Output the [X, Y] coordinate of the center of the cell containing the given text.  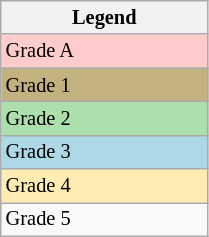
Grade 5 [104, 219]
Legend [104, 17]
Grade 3 [104, 152]
Grade A [104, 51]
Grade 1 [104, 85]
Grade 4 [104, 186]
Grade 2 [104, 118]
